Capture the cell that displays the provided text and extract its [x, y] central coordinate. 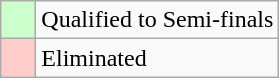
Eliminated [158, 58]
Qualified to Semi-finals [158, 20]
